Scan for the cell matching the given text and deliver its [X, Y] coordinate at center. 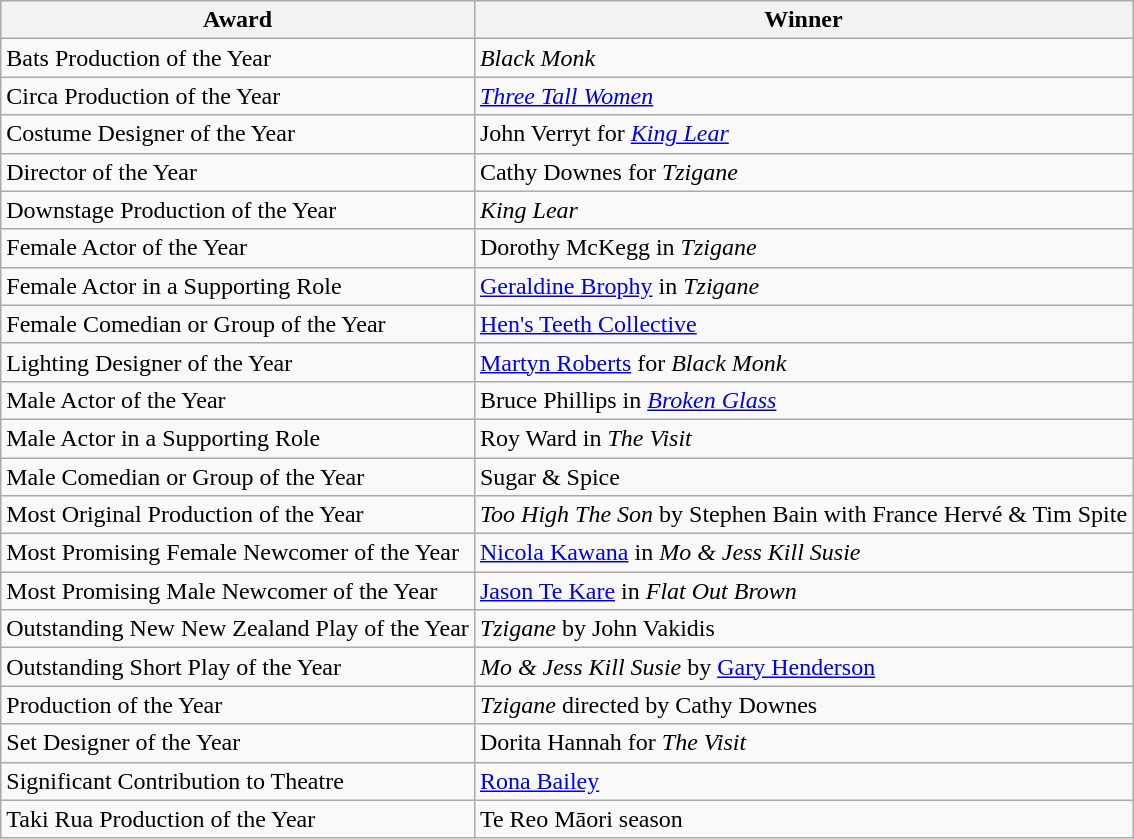
Female Actor of the Year [238, 248]
Male Actor in a Supporting Role [238, 438]
Tzigane directed by Cathy Downes [803, 705]
Significant Contribution to Theatre [238, 781]
Costume Designer of the Year [238, 134]
Director of the Year [238, 172]
Roy Ward in The Visit [803, 438]
Tzigane by John Vakidis [803, 629]
Male Comedian or Group of the Year [238, 477]
Winner [803, 20]
Most Original Production of the Year [238, 515]
Rona Bailey [803, 781]
Set Designer of the Year [238, 743]
Most Promising Male Newcomer of the Year [238, 591]
Cathy Downes for Tzigane [803, 172]
Bruce Phillips in Broken Glass [803, 400]
Downstage Production of the Year [238, 210]
Too High The Son by Stephen Bain with France Hervé & Tim Spite [803, 515]
Female Actor in a Supporting Role [238, 286]
Female Comedian or Group of the Year [238, 324]
Dorothy McKegg in Tzigane [803, 248]
Mo & Jess Kill Susie by Gary Henderson [803, 667]
Taki Rua Production of the Year [238, 819]
Lighting Designer of the Year [238, 362]
Te Reo Māori season [803, 819]
Nicola Kawana in Mo & Jess Kill Susie [803, 553]
Most Promising Female Newcomer of the Year [238, 553]
Sugar & Spice [803, 477]
Black Monk [803, 58]
King Lear [803, 210]
Male Actor of the Year [238, 400]
Jason Te Kare in Flat Out Brown [803, 591]
Hen's Teeth Collective [803, 324]
John Verryt for King Lear [803, 134]
Geraldine Brophy in Tzigane [803, 286]
Circa Production of the Year [238, 96]
Outstanding New New Zealand Play of the Year [238, 629]
Three Tall Women [803, 96]
Bats Production of the Year [238, 58]
Outstanding Short Play of the Year [238, 667]
Martyn Roberts for Black Monk [803, 362]
Production of the Year [238, 705]
Award [238, 20]
Dorita Hannah for The Visit [803, 743]
